Return the (X, Y) coordinate for the center point of the cell that contains the specified text.  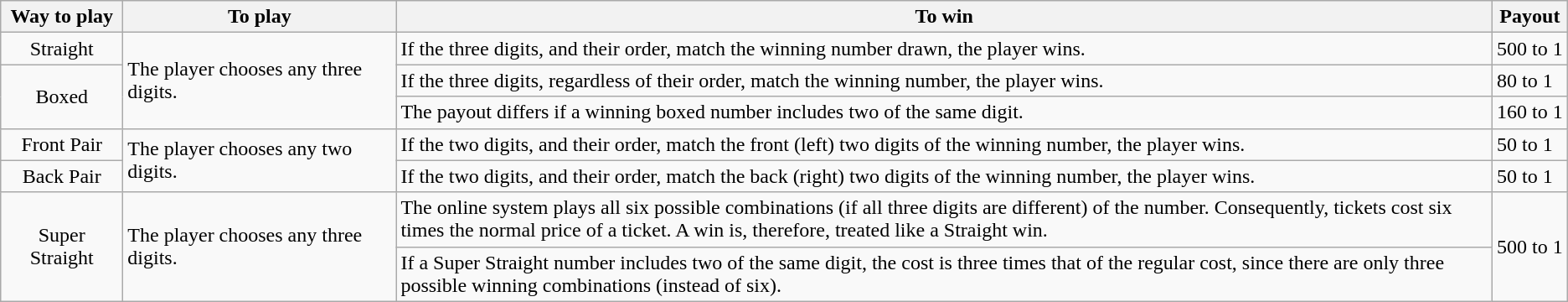
Boxed (62, 96)
If the three digits, and their order, match the winning number drawn, the player wins. (945, 49)
Way to play (62, 17)
If the two digits, and their order, match the back (right) two digits of the winning number, the player wins. (945, 176)
If the two digits, and their order, match the front (left) two digits of the winning number, the player wins. (945, 144)
The player chooses any two digits. (260, 160)
Front Pair (62, 144)
Payout (1530, 17)
160 to 1 (1530, 112)
Back Pair (62, 176)
The payout differs if a winning boxed number includes two of the same digit. (945, 112)
Straight (62, 49)
80 to 1 (1530, 81)
If the three digits, regardless of their order, match the winning number, the player wins. (945, 81)
Super Straight (62, 247)
To win (945, 17)
To play (260, 17)
